Extract the (X, Y) coordinate from the center of the cell holding the provided text.  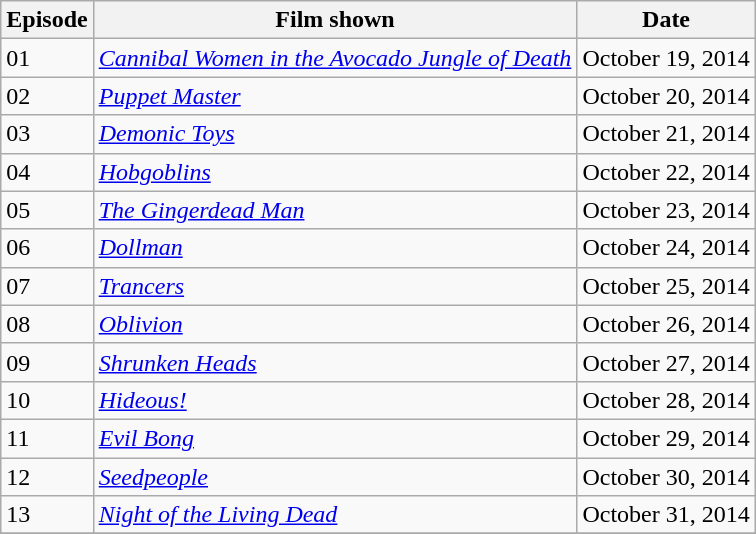
October 24, 2014 (666, 248)
Cannibal Women in the Avocado Jungle of Death (335, 58)
Dollman (335, 248)
October 20, 2014 (666, 96)
05 (47, 210)
October 30, 2014 (666, 477)
02 (47, 96)
Hobgoblins (335, 172)
06 (47, 248)
09 (47, 362)
12 (47, 477)
October 27, 2014 (666, 362)
The Gingerdead Man (335, 210)
07 (47, 286)
Date (666, 20)
October 31, 2014 (666, 515)
03 (47, 134)
October 23, 2014 (666, 210)
13 (47, 515)
Demonic Toys (335, 134)
08 (47, 324)
10 (47, 400)
Evil Bong (335, 438)
October 21, 2014 (666, 134)
01 (47, 58)
Puppet Master (335, 96)
October 29, 2014 (666, 438)
Film shown (335, 20)
October 25, 2014 (666, 286)
04 (47, 172)
October 28, 2014 (666, 400)
Shrunken Heads (335, 362)
October 22, 2014 (666, 172)
11 (47, 438)
Oblivion (335, 324)
October 26, 2014 (666, 324)
Hideous! (335, 400)
Seedpeople (335, 477)
Trancers (335, 286)
Night of the Living Dead (335, 515)
Episode (47, 20)
October 19, 2014 (666, 58)
